Determine the (x, y) coordinate at the center of the cell enclosing the given text.  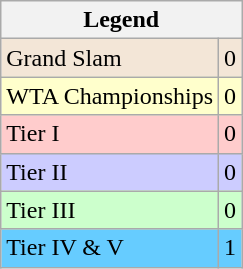
Tier IV & V (110, 248)
Tier III (110, 210)
Tier II (110, 172)
Legend (122, 20)
Tier I (110, 134)
1 (230, 248)
Grand Slam (110, 58)
WTA Championships (110, 96)
